Determine the (X, Y) coordinate at the center of the cell enclosing the given text.  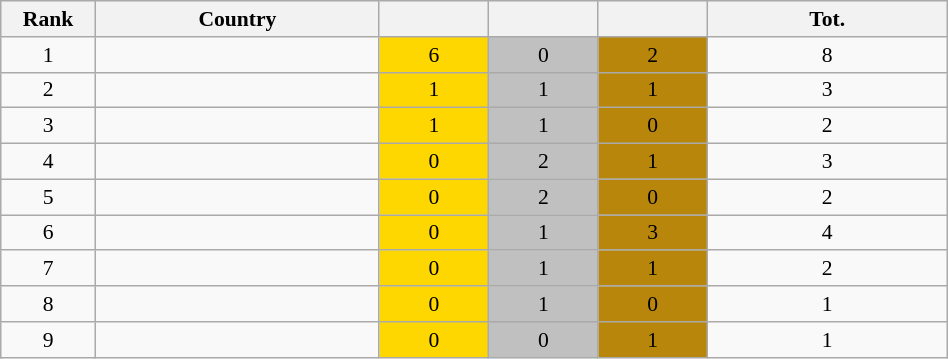
5 (48, 197)
7 (48, 269)
9 (48, 340)
Tot. (827, 19)
Rank (48, 19)
Country (237, 19)
